Identify which cell holds the provided text, then report its [X, Y] central coordinate. 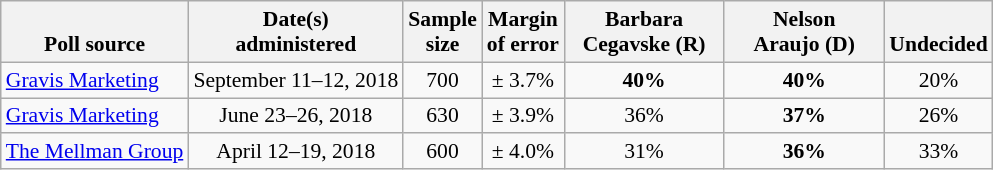
NelsonAraujo (D) [804, 32]
April 12–19, 2018 [296, 152]
BarbaraCegavske (R) [644, 32]
The Mellman Group [95, 152]
± 3.7% [523, 80]
700 [442, 80]
600 [442, 152]
630 [442, 116]
± 3.9% [523, 116]
Undecided [938, 32]
Samplesize [442, 32]
20% [938, 80]
± 4.0% [523, 152]
Date(s)administered [296, 32]
37% [804, 116]
Poll source [95, 32]
September 11–12, 2018 [296, 80]
31% [644, 152]
Marginof error [523, 32]
33% [938, 152]
June 23–26, 2018 [296, 116]
26% [938, 116]
